Detect which cell encompasses the target text, then output its (x, y) center coordinate. 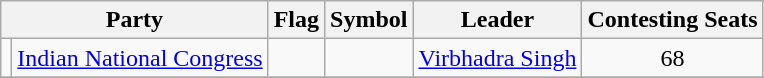
Virbhadra Singh (498, 58)
Symbol (369, 20)
Party (134, 20)
Indian National Congress (140, 58)
68 (672, 58)
Flag (296, 20)
Contesting Seats (672, 20)
Leader (498, 20)
